Capture the cell that displays the provided text and extract its (X, Y) central coordinate. 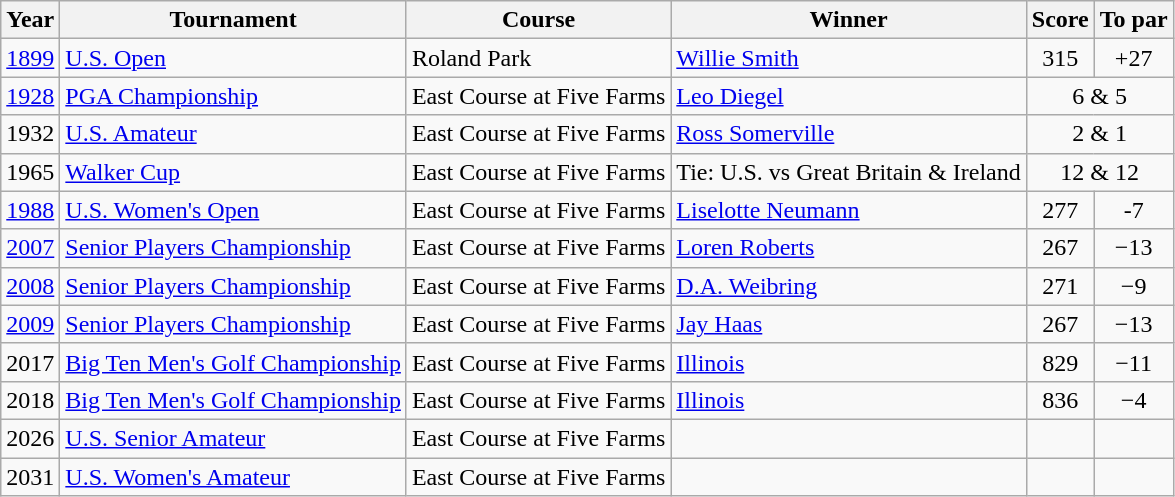
271 (1060, 286)
2017 (30, 362)
2008 (30, 286)
2031 (30, 477)
Willie Smith (848, 58)
U.S. Women's Open (234, 210)
Ross Somerville (848, 134)
−4 (1134, 400)
315 (1060, 58)
D.A. Weibring (848, 286)
2026 (30, 438)
Leo Diegel (848, 96)
To par (1134, 20)
12 & 12 (1100, 172)
-7 (1134, 210)
Winner (848, 20)
2007 (30, 248)
Liselotte Neumann (848, 210)
U.S. Senior Amateur (234, 438)
1928 (30, 96)
Jay Haas (848, 324)
+27 (1134, 58)
2009 (30, 324)
−11 (1134, 362)
1965 (30, 172)
PGA Championship (234, 96)
U.S. Women's Amateur (234, 477)
277 (1060, 210)
Loren Roberts (848, 248)
Tournament (234, 20)
Roland Park (538, 58)
Tie: U.S. vs Great Britain & Ireland (848, 172)
Course (538, 20)
−9 (1134, 286)
Year (30, 20)
Walker Cup (234, 172)
U.S. Open (234, 58)
1899 (30, 58)
1932 (30, 134)
Score (1060, 20)
2018 (30, 400)
2 & 1 (1100, 134)
836 (1060, 400)
U.S. Amateur (234, 134)
829 (1060, 362)
6 & 5 (1100, 96)
1988 (30, 210)
